Pinpoint the cell where the given text exists, returning its [x, y] midpoint coordinate. 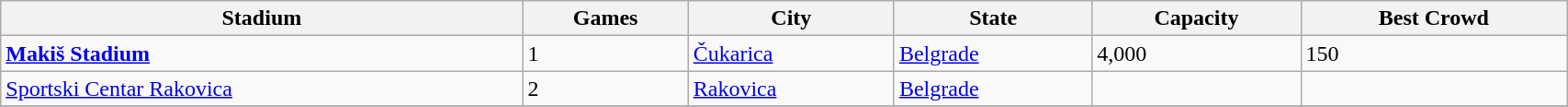
Games [605, 18]
150 [1434, 53]
Rakovica [791, 89]
State [992, 18]
Stadium [262, 18]
Capacity [1196, 18]
City [791, 18]
4,000 [1196, 53]
Best Crowd [1434, 18]
2 [605, 89]
1 [605, 53]
Sportski Centar Rakovica [262, 89]
Čukarica [791, 53]
Makiš Stadium [262, 53]
